Find where the given text appears and provide that cell's center as [X, Y] coordinate. 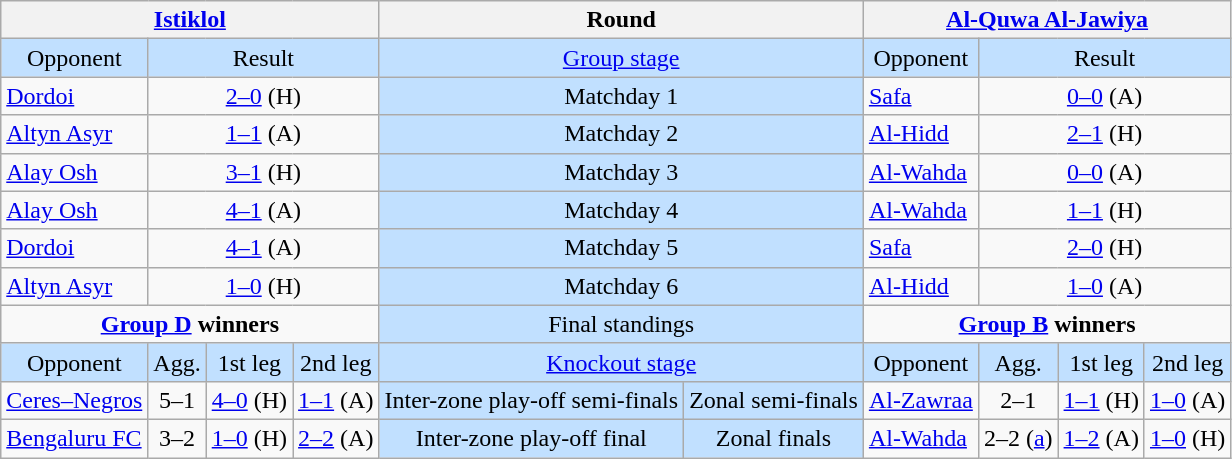
Group D winners [190, 324]
Ceres–Negros [74, 400]
3–1 (H) [264, 172]
2–1 (H) [1104, 134]
Inter-zone play-off final [532, 438]
Matchday 2 [621, 134]
Al-Zawraa [920, 400]
5–1 [177, 400]
Matchday 4 [621, 210]
Group stage [621, 58]
Zonal finals [774, 438]
Matchday 5 [621, 248]
Bengaluru FC [74, 438]
Round [621, 20]
Istiklol [190, 20]
2–2 (A) [336, 438]
3–2 [177, 438]
1–2 (A) [1101, 438]
Inter-zone play-off semi-finals [532, 400]
Knockout stage [621, 362]
Matchday 1 [621, 96]
2–2 (a) [1018, 438]
Group B winners [1047, 324]
Zonal semi-finals [774, 400]
Al-Quwa Al-Jawiya [1047, 20]
Final standings [621, 324]
4–0 (H) [249, 400]
Matchday 6 [621, 286]
Matchday 3 [621, 172]
2–1 [1018, 400]
